Determine the [X, Y] coordinate at the center of the cell enclosing the given text.  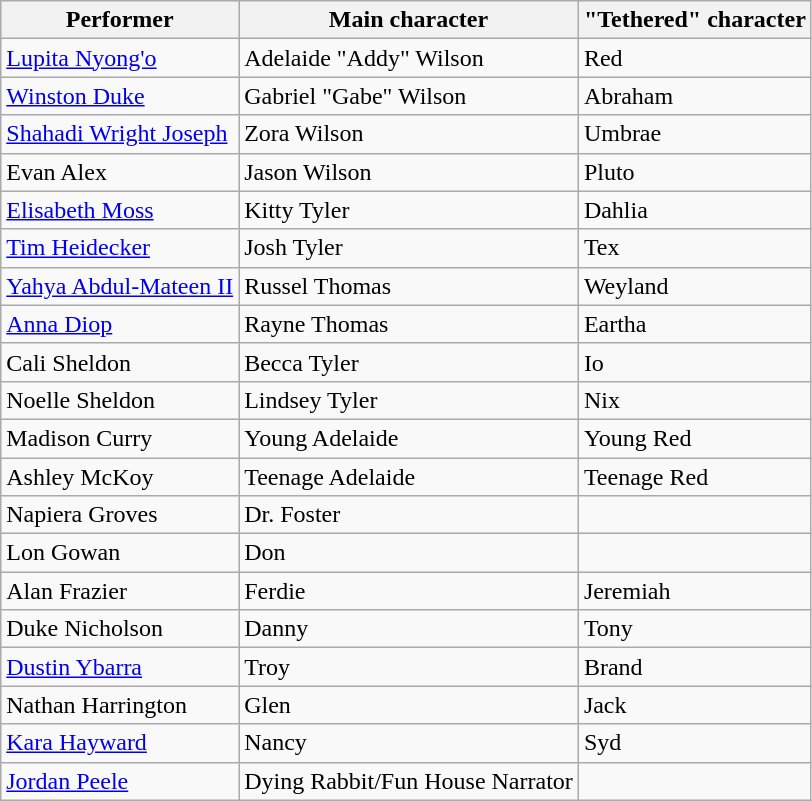
Syd [694, 743]
Nathan Harrington [120, 705]
Becca Tyler [409, 362]
Josh Tyler [409, 248]
Nancy [409, 743]
Young Red [694, 438]
Evan Alex [120, 172]
Ashley McKoy [120, 477]
Anna Diop [120, 324]
Ferdie [409, 591]
Jeremiah [694, 591]
Danny [409, 629]
Dr. Foster [409, 515]
Weyland [694, 286]
Napiera Groves [120, 515]
Abraham [694, 96]
Tim Heidecker [120, 248]
Teenage Adelaide [409, 477]
Umbrae [694, 134]
Main character [409, 20]
"Tethered" character [694, 20]
Dahlia [694, 210]
Tony [694, 629]
Duke Nicholson [120, 629]
Kitty Tyler [409, 210]
Lupita Nyong'o [120, 58]
Performer [120, 20]
Eartha [694, 324]
Io [694, 362]
Shahadi Wright Joseph [120, 134]
Young Adelaide [409, 438]
Zora Wilson [409, 134]
Glen [409, 705]
Adelaide "Addy" Wilson [409, 58]
Yahya Abdul-Mateen II [120, 286]
Rayne Thomas [409, 324]
Don [409, 553]
Cali Sheldon [120, 362]
Nix [694, 400]
Elisabeth Moss [120, 210]
Noelle Sheldon [120, 400]
Madison Curry [120, 438]
Alan Frazier [120, 591]
Brand [694, 667]
Troy [409, 667]
Tex [694, 248]
Dying Rabbit/Fun House Narrator [409, 781]
Dustin Ybarra [120, 667]
Red [694, 58]
Gabriel "Gabe" Wilson [409, 96]
Jordan Peele [120, 781]
Jack [694, 705]
Pluto [694, 172]
Kara Hayward [120, 743]
Lindsey Tyler [409, 400]
Jason Wilson [409, 172]
Teenage Red [694, 477]
Lon Gowan [120, 553]
Winston Duke [120, 96]
Russel Thomas [409, 286]
